Return the (x, y) coordinate for the center point of the cell that contains the specified text.  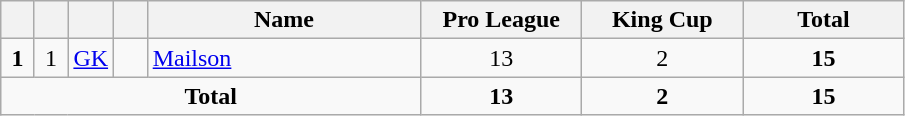
Mailson (284, 58)
Pro League (502, 20)
Name (284, 20)
GK (91, 58)
King Cup (662, 20)
